Identify which cell holds the provided text, then report its [X, Y] central coordinate. 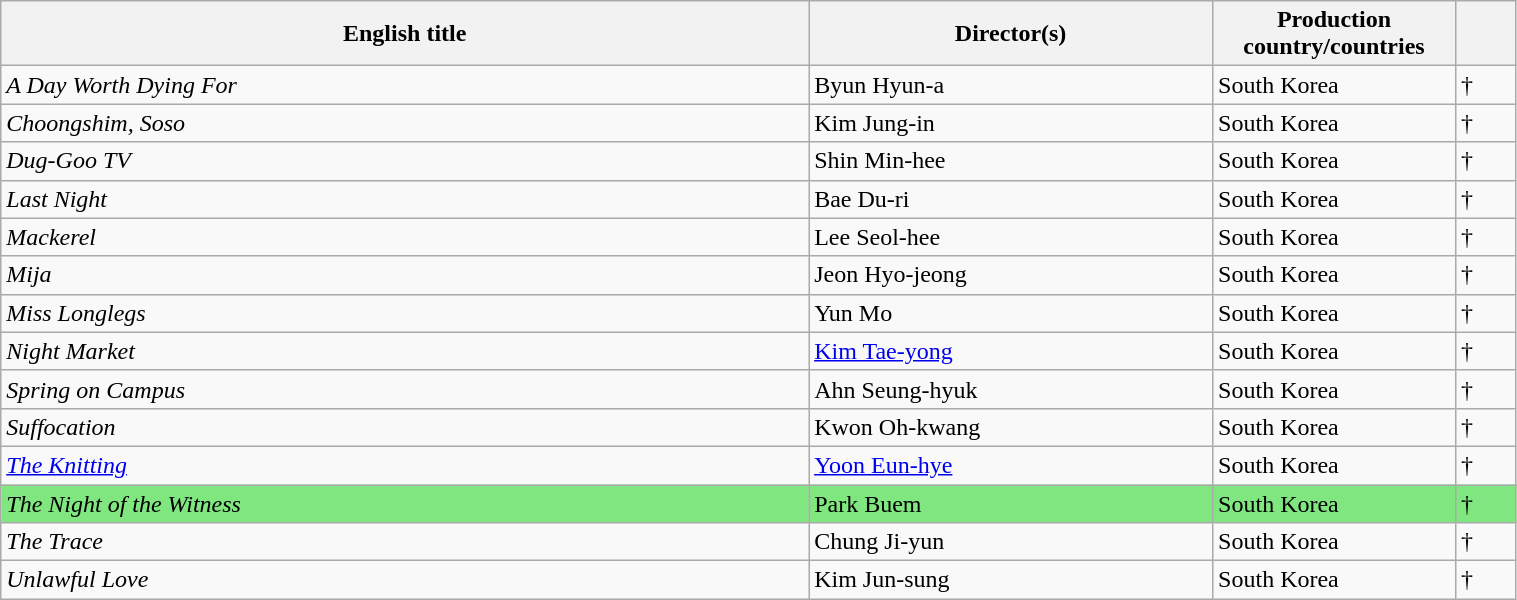
Dug-Goo TV [405, 161]
Bae Du-ri [1011, 199]
Kwon Oh-kwang [1011, 427]
Ahn Seung-hyuk [1011, 389]
Byun Hyun-a [1011, 85]
The Night of the Witness [405, 503]
Jeon Hyo-jeong [1011, 275]
Night Market [405, 351]
Spring on Campus [405, 389]
Production country/countries [1334, 34]
Miss Longlegs [405, 313]
The Knitting [405, 465]
A Day Worth Dying For [405, 85]
Kim Tae-yong [1011, 351]
Director(s) [1011, 34]
Chung Ji-yun [1011, 542]
Park Buem [1011, 503]
Kim Jung-in [1011, 123]
Yoon Eun-hye [1011, 465]
Yun Mo [1011, 313]
Lee Seol-hee [1011, 237]
Mija [405, 275]
Unlawful Love [405, 580]
Choongshim, Soso [405, 123]
The Trace [405, 542]
Last Night [405, 199]
Suffocation [405, 427]
Mackerel [405, 237]
Shin Min-hee [1011, 161]
Kim Jun-sung [1011, 580]
English title [405, 34]
